From the cell containing the given text, extract its center point as (X, Y) coordinate. 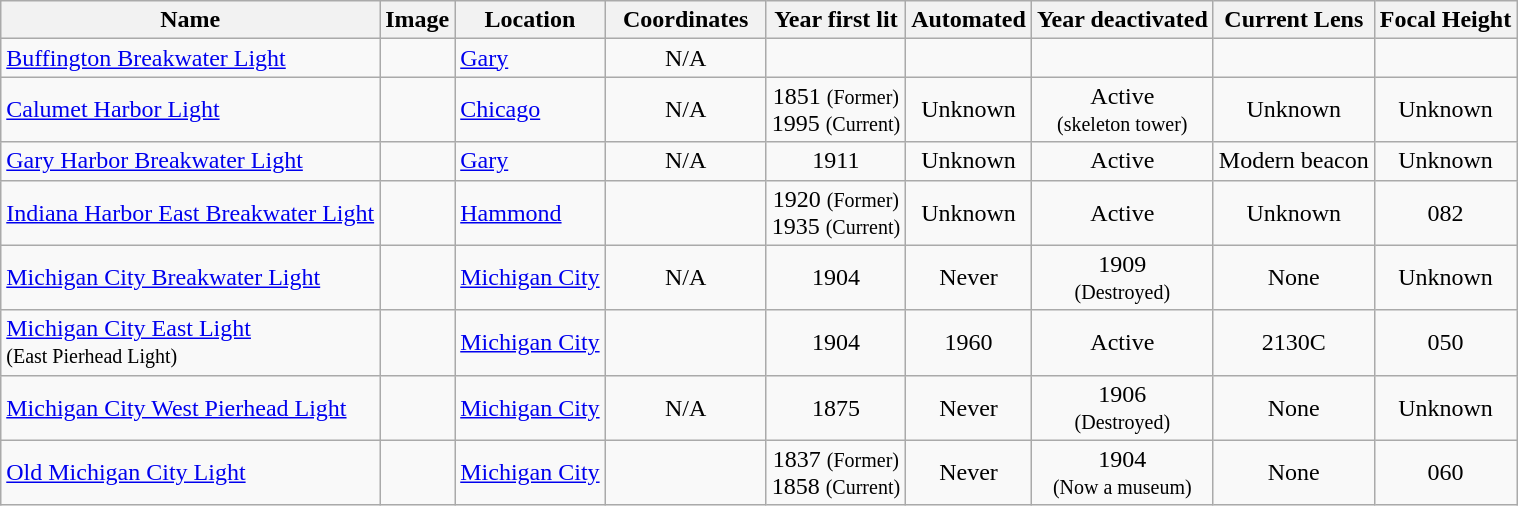
1875 (836, 408)
050 (1445, 342)
Gary Harbor Breakwater Light (190, 161)
Michigan City Breakwater Light (190, 278)
082 (1445, 212)
Year first lit (836, 20)
Active(skeleton tower) (1122, 110)
Image (418, 20)
Year deactivated (1122, 20)
Hammond (530, 212)
1911 (836, 161)
1904(Now a museum) (1122, 472)
1906(Destroyed) (1122, 408)
Focal Height (1445, 20)
Old Michigan City Light (190, 472)
2130C (1294, 342)
Michigan City West Pierhead Light (190, 408)
Current Lens (1294, 20)
1837 (Former) 1858 (Current) (836, 472)
Calumet Harbor Light (190, 110)
1960 (969, 342)
Coordinates (686, 20)
060 (1445, 472)
Automated (969, 20)
Michigan City East Light(East Pierhead Light) (190, 342)
1920 (Former) 1935 (Current) (836, 212)
Name (190, 20)
Indiana Harbor East Breakwater Light (190, 212)
Chicago (530, 110)
1851 (Former) 1995 (Current) (836, 110)
1909(Destroyed) (1122, 278)
Location (530, 20)
Modern beacon (1294, 161)
Buffington Breakwater Light (190, 58)
